Extract the (X, Y) coordinate from the center of the cell holding the provided text.  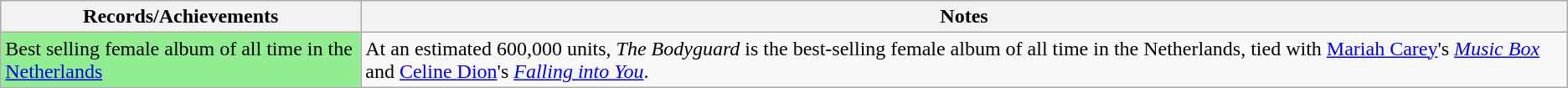
Best selling female album of all time in the Netherlands (181, 60)
Notes (965, 17)
Records/Achievements (181, 17)
